Return [x, y] of the center of cell containing provided text 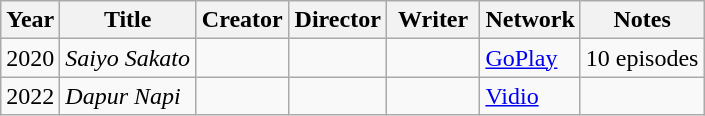
2020 [30, 58]
Saiyo Sakato [128, 58]
Director [338, 20]
Vidio [530, 96]
GoPlay [530, 58]
10 episodes [642, 58]
Network [530, 20]
2022 [30, 96]
Creator [243, 20]
Dapur Napi [128, 96]
Notes [642, 20]
Writer [433, 20]
Year [30, 20]
Title [128, 20]
